Detect which cell encompasses the target text, then output its [x, y] center coordinate. 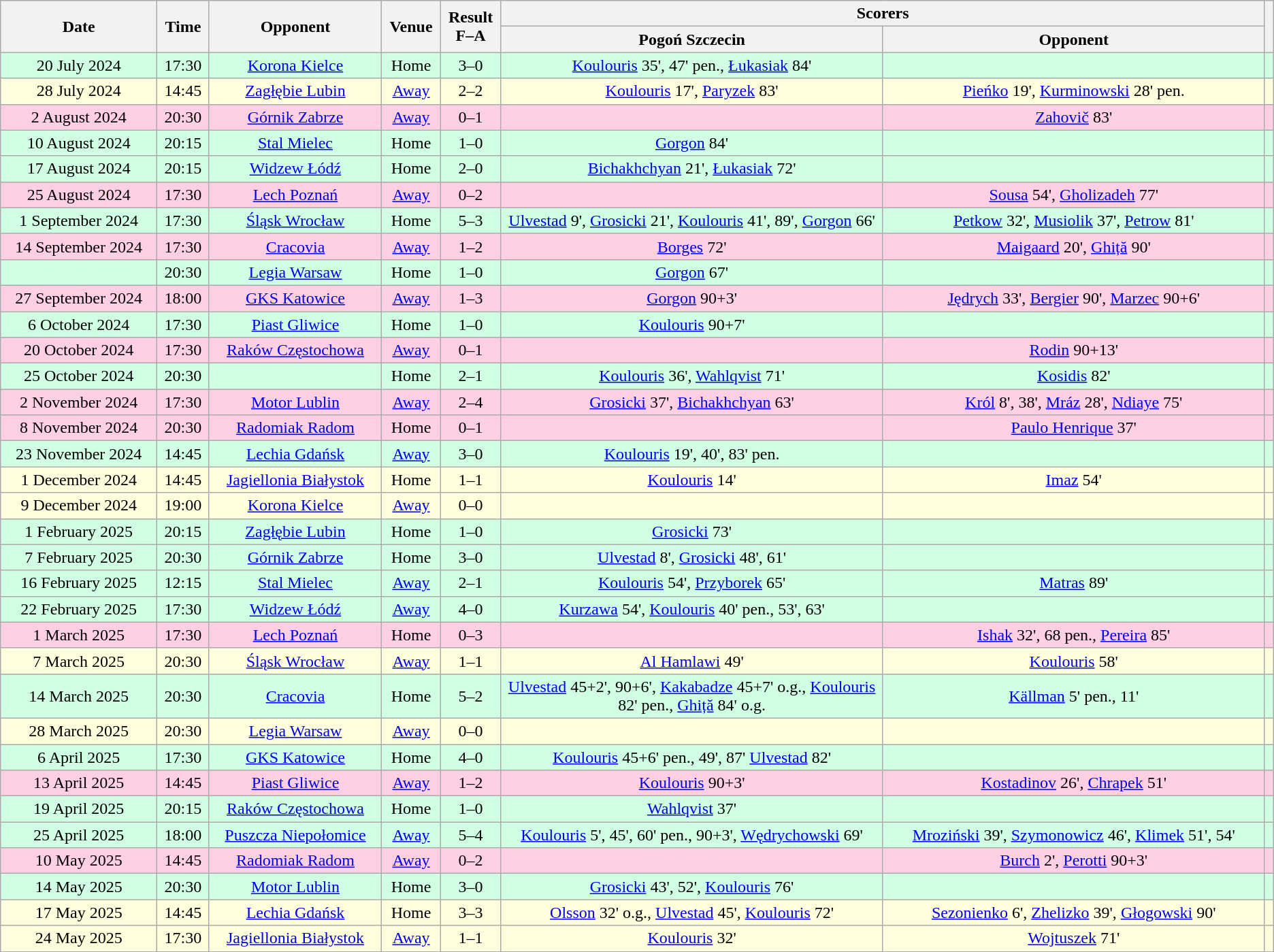
Koulouris 45+6' pen., 49', 87' Ulvestad 82' [691, 757]
6 October 2024 [79, 325]
5–4 [471, 835]
Sousa 54', Gholizadeh 77' [1074, 195]
Kostadinov 26', Chrapek 51' [1074, 783]
24 May 2025 [79, 938]
Jędrych 33', Bergier 90', Marzec 90+6' [1074, 298]
2–0 [471, 169]
20 July 2024 [79, 65]
Wahlqvist 37' [691, 809]
10 August 2024 [79, 143]
9 December 2024 [79, 506]
2–2 [471, 91]
2 November 2024 [79, 402]
13 April 2025 [79, 783]
Mroziński 39', Szymonowicz 46', Klimek 51', 54' [1074, 835]
Venue [411, 27]
16 February 2025 [79, 583]
Ulvestad 9', Grosicki 21', Koulouris 41', 89', Gorgon 66' [691, 220]
Koulouris 14' [691, 480]
Burch 2', Perotti 90+3' [1074, 861]
Petkow 32', Musiolik 37', Petrow 81' [1074, 220]
Gorgon 84' [691, 143]
1 February 2025 [79, 531]
Koulouris 90+3' [691, 783]
Koulouris 32' [691, 938]
22 February 2025 [79, 609]
5–2 [471, 695]
Matras 89' [1074, 583]
Koulouris 90+7' [691, 325]
19 April 2025 [79, 809]
25 August 2024 [79, 195]
25 October 2024 [79, 376]
Grosicki 43', 52', Koulouris 76' [691, 887]
Gorgon 90+3' [691, 298]
Koulouris 19', 40', 83' pen. [691, 454]
Time [183, 27]
27 September 2024 [79, 298]
Król 8', 38', Mráz 28', Ndiaye 75' [1074, 402]
Zahovič 83' [1074, 117]
ResultF–A [471, 27]
Sezonienko 6', Zhelizko 39', Głogowski 90' [1074, 913]
28 March 2025 [79, 731]
Ulvestad 45+2', 90+6', Kakabadze 45+7' o.g., Koulouris 82' pen., Ghiță 84' o.g. [691, 695]
Puszcza Niepołomice [295, 835]
Koulouris 17', Paryzek 83' [691, 91]
Bichakhchyan 21', Łukasiak 72' [691, 169]
Gorgon 67' [691, 272]
1 March 2025 [79, 635]
0–3 [471, 635]
1–3 [471, 298]
Ishak 32', 68 pen., Pereira 85' [1074, 635]
17 May 2025 [79, 913]
Källman 5' pen., 11' [1074, 695]
Koulouris 36', Wahlqvist 71' [691, 376]
1 December 2024 [79, 480]
7 March 2025 [79, 661]
Paulo Henrique 37' [1074, 428]
25 April 2025 [79, 835]
17 August 2024 [79, 169]
Ulvestad 8', Grosicki 48', 61' [691, 557]
12:15 [183, 583]
8 November 2024 [79, 428]
14 March 2025 [79, 695]
Pogoń Szczecin [691, 39]
Olsson 32' o.g., Ulvestad 45', Koulouris 72' [691, 913]
Grosicki 37', Bichakhchyan 63' [691, 402]
10 May 2025 [79, 861]
2 August 2024 [79, 117]
23 November 2024 [79, 454]
14 September 2024 [79, 246]
Koulouris 5', 45', 60' pen., 90+3', Wędrychowski 69' [691, 835]
Wojtuszek 71' [1074, 938]
Koulouris 54', Przyborek 65' [691, 583]
Al Hamlawi 49' [691, 661]
Borges 72' [691, 246]
Koulouris 35', 47' pen., Łukasiak 84' [691, 65]
14 May 2025 [79, 887]
28 July 2024 [79, 91]
19:00 [183, 506]
20 October 2024 [79, 350]
Kurzawa 54', Koulouris 40' pen., 53', 63' [691, 609]
7 February 2025 [79, 557]
Rodin 90+13' [1074, 350]
Grosicki 73' [691, 531]
Pieńko 19', Kurminowski 28' pen. [1074, 91]
Imaz 54' [1074, 480]
Maigaard 20', Ghiță 90' [1074, 246]
6 April 2025 [79, 757]
1 September 2024 [79, 220]
Koulouris 58' [1074, 661]
Scorers [883, 14]
5–3 [471, 220]
2–4 [471, 402]
Date [79, 27]
3–3 [471, 913]
Kosidis 82' [1074, 376]
